Return [X, Y] of the center of cell containing provided text 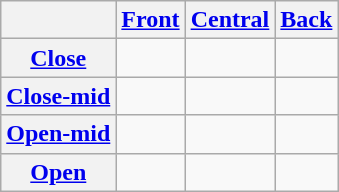
Front [150, 20]
Open-mid [58, 134]
Back [306, 20]
Central [230, 20]
Open [58, 172]
Close [58, 58]
Close-mid [58, 96]
